Detect which cell encompasses the target text, then output its [x, y] center coordinate. 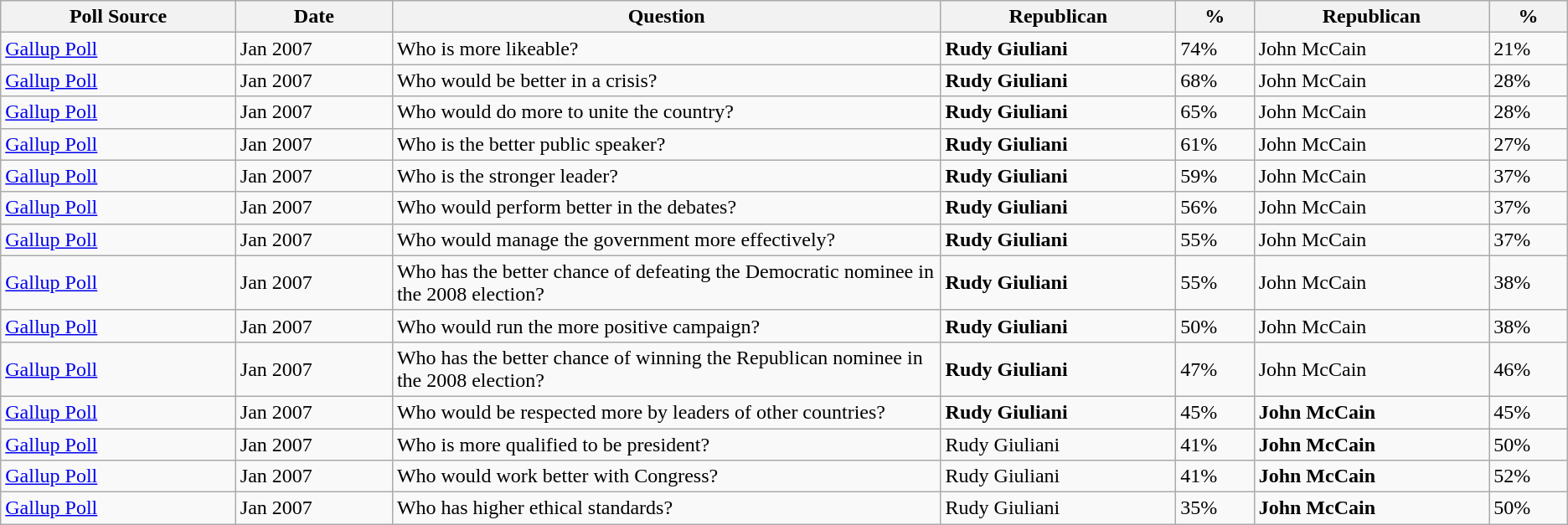
Who is the better public speaker? [667, 144]
Who has the better chance of defeating the Democratic nominee in the 2008 election? [667, 283]
Who has higher ethical standards? [667, 508]
52% [1529, 476]
Who would be respected more by leaders of other countries? [667, 412]
Who has the better chance of winning the Republican nominee in the 2008 election? [667, 368]
Who is more likeable? [667, 49]
Who would do more to unite the country? [667, 112]
Who would be better in a crisis? [667, 80]
Question [667, 17]
Who is more qualified to be president? [667, 445]
27% [1529, 144]
56% [1215, 208]
47% [1215, 368]
35% [1215, 508]
Poll Source [119, 17]
74% [1215, 49]
61% [1215, 144]
Who would manage the government more effectively? [667, 239]
59% [1215, 176]
Date [313, 17]
46% [1529, 368]
21% [1529, 49]
68% [1215, 80]
Who would perform better in the debates? [667, 208]
Who is the stronger leader? [667, 176]
Who would work better with Congress? [667, 476]
65% [1215, 112]
Who would run the more positive campaign? [667, 326]
